Output the (x, y) coordinate of the center of the cell containing the given text.  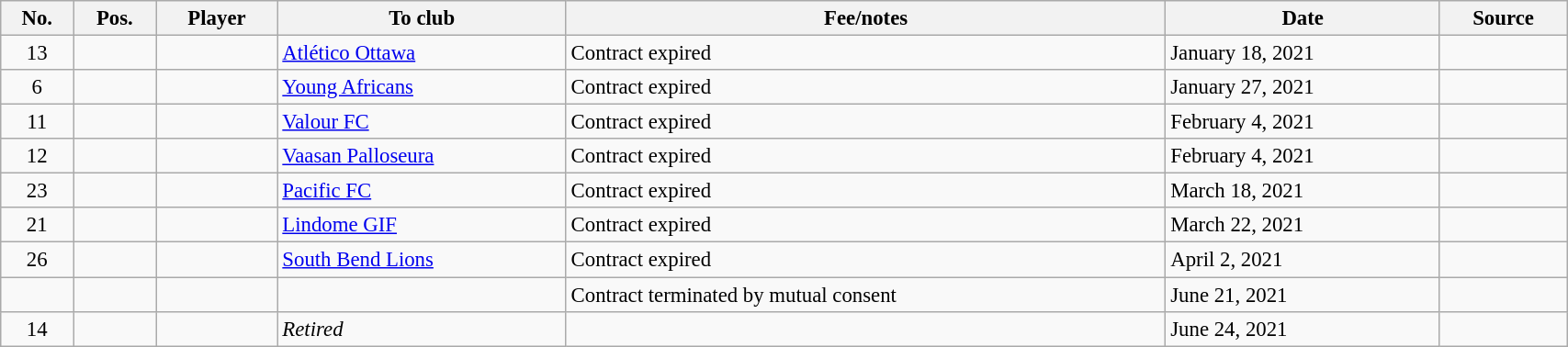
Atlético Ottawa (422, 53)
Valour FC (422, 122)
13 (37, 53)
26 (37, 260)
Source (1503, 18)
April 2, 2021 (1303, 260)
South Bend Lions (422, 260)
21 (37, 225)
Date (1303, 18)
June 24, 2021 (1303, 329)
Contract terminated by mutual consent (865, 295)
To club (422, 18)
June 21, 2021 (1303, 295)
Lindome GIF (422, 225)
14 (37, 329)
March 18, 2021 (1303, 191)
Pacific FC (422, 191)
No. (37, 18)
Fee/notes (865, 18)
January 27, 2021 (1303, 87)
23 (37, 191)
Player (217, 18)
Young Africans (422, 87)
6 (37, 87)
Retired (422, 329)
12 (37, 156)
Vaasan Palloseura (422, 156)
March 22, 2021 (1303, 225)
Pos. (115, 18)
January 18, 2021 (1303, 53)
11 (37, 122)
